Capture the cell that displays the provided text and extract its [x, y] central coordinate. 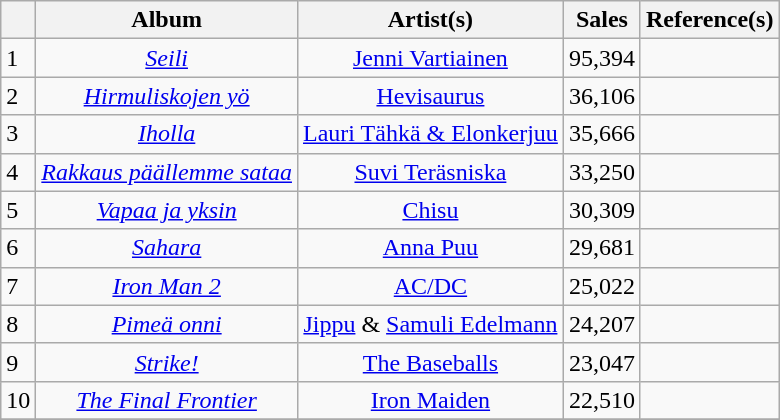
Hirmuliskojen yö [167, 96]
Anna Puu [430, 248]
The Baseballs [430, 362]
Iron Man 2 [167, 286]
Lauri Tähkä & Elonkerjuu [430, 134]
Strike! [167, 362]
Jenni Vartiainen [430, 58]
30,309 [602, 210]
7 [18, 286]
29,681 [602, 248]
23,047 [602, 362]
5 [18, 210]
33,250 [602, 172]
Iholla [167, 134]
Chisu [430, 210]
Sahara [167, 248]
3 [18, 134]
22,510 [602, 400]
Sales [602, 20]
1 [18, 58]
Vapaa ja yksin [167, 210]
Pimeä onni [167, 324]
The Final Frontier [167, 400]
Rakkaus päällemme sataa [167, 172]
36,106 [602, 96]
Iron Maiden [430, 400]
Suvi Teräsniska [430, 172]
24,207 [602, 324]
95,394 [602, 58]
Seili [167, 58]
35,666 [602, 134]
Reference(s) [710, 20]
4 [18, 172]
10 [18, 400]
25,022 [602, 286]
Album [167, 20]
9 [18, 362]
Artist(s) [430, 20]
Hevisaurus [430, 96]
Jippu & Samuli Edelmann [430, 324]
2 [18, 96]
6 [18, 248]
8 [18, 324]
AC/DC [430, 286]
